Detect which cell encompasses the target text, then output its [X, Y] center coordinate. 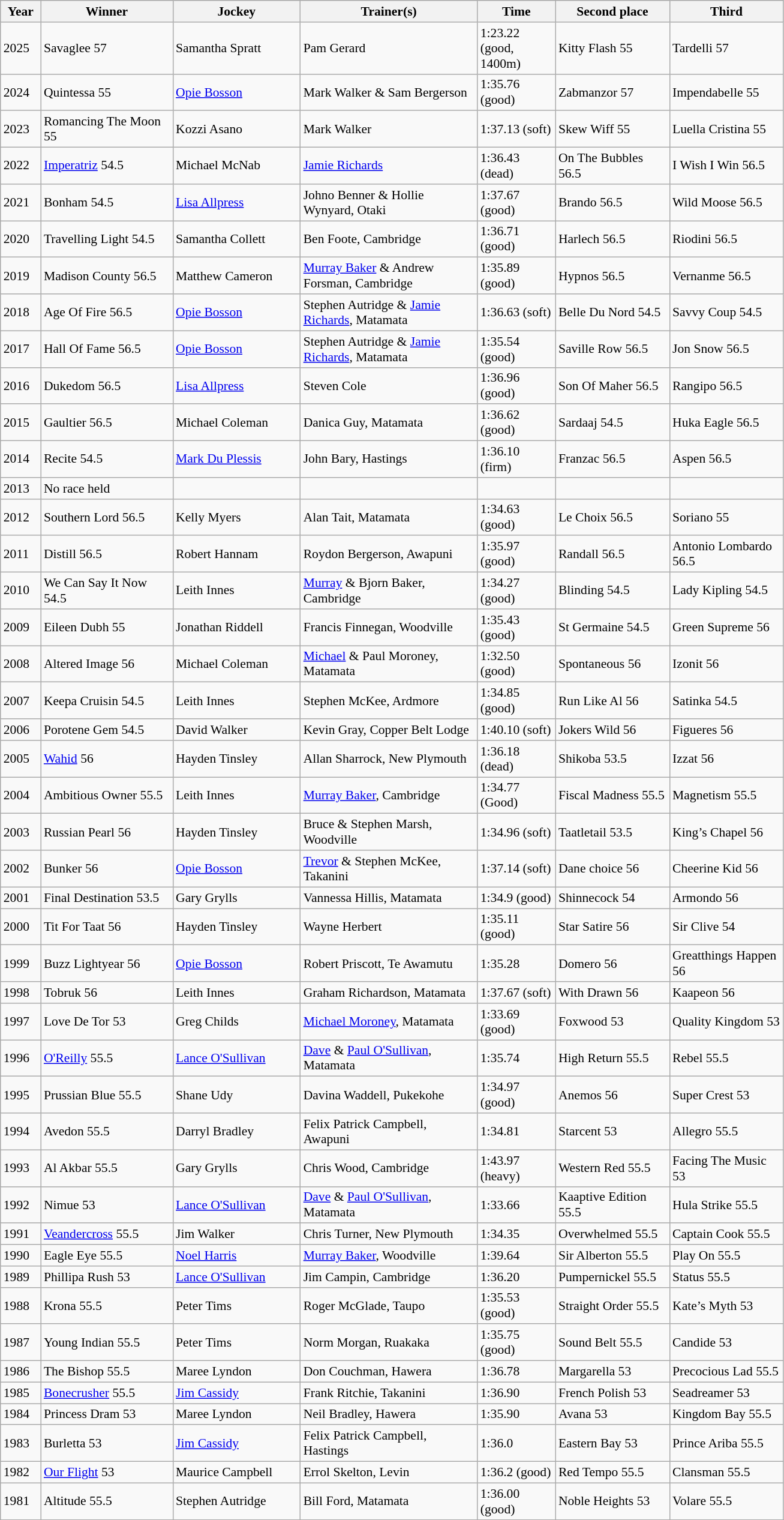
1:36.18 (dead) [516, 758]
1:34.63 (good) [516, 517]
1:33.66 [516, 1205]
1:35.75 (good) [516, 1343]
Kate’s Myth 53 [726, 1306]
Romancing The Moon 55 [107, 130]
Ben Foote, Cambridge [389, 239]
Bill Ford, Matamata [389, 1501]
Brando 56.5 [612, 203]
Murray Baker, Woodville [389, 1255]
Wild Moose 56.5 [726, 203]
Izzat 56 [726, 758]
Riodini 56.5 [726, 239]
1:36.96 (good) [516, 385]
Johno Benner & Hollie Wynyard, Otaki [389, 203]
Robert Hannam [236, 554]
High Return 55.5 [612, 1059]
Roydon Bergerson, Awapuni [389, 554]
No race held [107, 488]
Age Of Fire 56.5 [107, 312]
2004 [20, 796]
Winner [107, 11]
Ambitious Owner 55.5 [107, 796]
Nimue 53 [107, 1205]
Franzac 56.5 [612, 460]
Kaapeon 56 [726, 993]
David Walker [236, 730]
1:35.53 (good) [516, 1306]
1:37.13 (soft) [516, 130]
Chris Wood, Cambridge [389, 1168]
Alan Tait, Matamata [389, 517]
2009 [20, 628]
Felix Patrick Campbell, Awapuni [389, 1132]
2007 [20, 701]
Second place [612, 11]
1990 [20, 1255]
1:23.22 (good, 1400m) [516, 48]
Antonio Lombardo 56.5 [726, 554]
Green Supreme 56 [726, 628]
Satinka 54.5 [726, 701]
1:35.74 [516, 1059]
Recite 54.5 [107, 460]
2002 [20, 869]
Burletta 53 [107, 1444]
1:35.90 [516, 1414]
1:34.35 [516, 1234]
Belle Du Nord 54.5 [612, 312]
Kozzi Asano [236, 130]
Maurice Campbell [236, 1473]
2015 [20, 422]
Dane choice 56 [612, 869]
Samantha Collett [236, 239]
Noble Heights 53 [612, 1501]
Aspen 56.5 [726, 460]
Prince Ariba 55.5 [726, 1444]
1991 [20, 1234]
Cheerine Kid 56 [726, 869]
Soriano 55 [726, 517]
French Polish 53 [612, 1393]
1:36.10 (firm) [516, 460]
1:34.85 (good) [516, 701]
1984 [20, 1414]
King’s Chapel 56 [726, 832]
1:37.14 (soft) [516, 869]
2018 [20, 312]
Jamie Richards [389, 166]
Greg Childs [236, 1021]
Our Flight 53 [107, 1473]
Rebel 55.5 [726, 1059]
Bruce & Stephen Marsh, Woodville [389, 832]
Candide 53 [726, 1343]
1994 [20, 1132]
We Can Say It Now 54.5 [107, 590]
2006 [20, 730]
2000 [20, 927]
Sardaaj 54.5 [612, 422]
Armondo 56 [726, 898]
Princess Dram 53 [107, 1414]
1:43.97 (heavy) [516, 1168]
Trainer(s) [389, 11]
Luella Cristina 55 [726, 130]
Distill 56.5 [107, 554]
Straight Order 55.5 [612, 1306]
1:34.9 (good) [516, 898]
Bunker 56 [107, 869]
Prussian Blue 55.5 [107, 1095]
1992 [20, 1205]
1987 [20, 1343]
Clansman 55.5 [726, 1473]
Super Crest 53 [726, 1095]
Phillipa Rush 53 [107, 1277]
Veandercross 55.5 [107, 1234]
Wayne Herbert [389, 927]
Imperatriz 54.5 [107, 166]
Robert Priscott, Te Awamutu [389, 964]
Altitude 55.5 [107, 1501]
1:39.64 [516, 1255]
1:34.81 [516, 1132]
Russian Pearl 56 [107, 832]
Graham Richardson, Matamata [389, 993]
Savaglee 57 [107, 48]
2016 [20, 385]
Impendabelle 55 [726, 92]
1:35.76 (good) [516, 92]
Kitty Flash 55 [612, 48]
Keepa Cruisin 54.5 [107, 701]
1:34.27 (good) [516, 590]
Stephen Autridge [236, 1501]
1995 [20, 1095]
1:36.20 [516, 1277]
Seadreamer 53 [726, 1393]
Le Choix 56.5 [612, 517]
Michael & Paul Moroney, Matamata [389, 664]
Jonathan Riddell [236, 628]
Anemos 56 [612, 1095]
Fiscal Madness 55.5 [612, 796]
Steven Cole [389, 385]
1997 [20, 1021]
Michael McNab [236, 166]
O'Reilly 55.5 [107, 1059]
Neil Bradley, Hawera [389, 1414]
I Wish I Win 56.5 [726, 166]
1:36.0 [516, 1444]
Bonecrusher 55.5 [107, 1393]
Pam Gerard [389, 48]
Eastern Bay 53 [612, 1444]
Allegro 55.5 [726, 1132]
Third [726, 11]
Time [516, 11]
Sir Clive 54 [726, 927]
2008 [20, 664]
Dukedom 56.5 [107, 385]
Tobruk 56 [107, 993]
2001 [20, 898]
1:35.43 (good) [516, 628]
Porotene Gem 54.5 [107, 730]
1:36.63 (soft) [516, 312]
Jim Walker [236, 1234]
Run Like Al 56 [612, 701]
1986 [20, 1372]
Izonit 56 [726, 664]
Sir Alberton 55.5 [612, 1255]
Altered Image 56 [107, 664]
Matthew Cameron [236, 276]
Rangipo 56.5 [726, 385]
Tardelli 57 [726, 48]
Zabmanzor 57 [612, 92]
Tit For Taat 56 [107, 927]
Kelly Myers [236, 517]
1:35.11 (good) [516, 927]
Murray Baker, Cambridge [389, 796]
1993 [20, 1168]
Mark Walker [389, 130]
1998 [20, 993]
Starcent 53 [612, 1132]
Quality Kingdom 53 [726, 1021]
Sound Belt 55.5 [612, 1343]
2012 [20, 517]
1983 [20, 1444]
2017 [20, 349]
The Bishop 55.5 [107, 1372]
Star Satire 56 [612, 927]
2011 [20, 554]
1:33.69 (good) [516, 1021]
Frank Ritchie, Takanini [389, 1393]
1:35.28 [516, 964]
Lady Kipling 54.5 [726, 590]
2019 [20, 276]
1:36.78 [516, 1372]
2020 [20, 239]
1989 [20, 1277]
1:36.2 (good) [516, 1473]
1:37.67 (good) [516, 203]
On The Bubbles 56.5 [612, 166]
Randall 56.5 [612, 554]
Hall Of Fame 56.5 [107, 349]
Vannessa Hillis, Matamata [389, 898]
1:34.96 (soft) [516, 832]
John Bary, Hastings [389, 460]
Bonham 54.5 [107, 203]
Son Of Maher 56.5 [612, 385]
2022 [20, 166]
Noel Harris [236, 1255]
Margarella 53 [612, 1372]
Jokers Wild 56 [612, 730]
Taatletail 53.5 [612, 832]
Jockey [236, 11]
Kevin Gray, Copper Belt Lodge [389, 730]
Young Indian 55.5 [107, 1343]
Jim Campin, Cambridge [389, 1277]
Mark Walker & Sam Bergerson [389, 92]
Francis Finnegan, Woodville [389, 628]
Felix Patrick Campbell, Hastings [389, 1444]
2025 [20, 48]
1:35.97 (good) [516, 554]
Facing The Music 53 [726, 1168]
Volare 55.5 [726, 1501]
Roger McGlade, Taupo [389, 1306]
2023 [20, 130]
Davina Waddell, Pukekohe [389, 1095]
2014 [20, 460]
Samantha Spratt [236, 48]
Kingdom Bay 55.5 [726, 1414]
Travelling Light 54.5 [107, 239]
Status 55.5 [726, 1277]
2021 [20, 203]
Michael Moroney, Matamata [389, 1021]
1999 [20, 964]
1:34.77 (Good) [516, 796]
2013 [20, 488]
Magnetism 55.5 [726, 796]
Norm Morgan, Ruakaka [389, 1343]
Year [20, 11]
Shane Udy [236, 1095]
2003 [20, 832]
2024 [20, 92]
1:35.89 (good) [516, 276]
Pumpernickel 55.5 [612, 1277]
Figueres 56 [726, 730]
1988 [20, 1306]
Murray Baker & Andrew Forsman, Cambridge [389, 276]
Avana 53 [612, 1414]
Skew Wiff 55 [612, 130]
Danica Guy, Matamata [389, 422]
Allan Sharrock, New Plymouth [389, 758]
Krona 55.5 [107, 1306]
Chris Turner, New Plymouth [389, 1234]
Western Red 55.5 [612, 1168]
Domero 56 [612, 964]
1:36.90 [516, 1393]
Hypnos 56.5 [612, 276]
Avedon 55.5 [107, 1132]
Al Akbar 55.5 [107, 1168]
1:32.50 (good) [516, 664]
1:40.10 (soft) [516, 730]
1:36.71 (good) [516, 239]
Saville Row 56.5 [612, 349]
Precocious Lad 55.5 [726, 1372]
Mark Du Plessis [236, 460]
Blinding 54.5 [612, 590]
Trevor & Stephen McKee, Takanini [389, 869]
1:35.54 (good) [516, 349]
Love De Tor 53 [107, 1021]
St Germaine 54.5 [612, 628]
Savvy Coup 54.5 [726, 312]
Wahid 56 [107, 758]
With Drawn 56 [612, 993]
Shikoba 53.5 [612, 758]
2010 [20, 590]
1:36.00 (good) [516, 1501]
Huka Eagle 56.5 [726, 422]
Don Couchman, Hawera [389, 1372]
Greatthings Happen 56 [726, 964]
1996 [20, 1059]
Play On 55.5 [726, 1255]
Eileen Dubh 55 [107, 628]
1981 [20, 1501]
1982 [20, 1473]
Stephen McKee, Ardmore [389, 701]
Buzz Lightyear 56 [107, 964]
Shinnecock 54 [612, 898]
1:36.43 (dead) [516, 166]
Harlech 56.5 [612, 239]
Captain Cook 55.5 [726, 1234]
Madison County 56.5 [107, 276]
Vernanme 56.5 [726, 276]
Jon Snow 56.5 [726, 349]
Foxwood 53 [612, 1021]
Kaaptive Edition 55.5 [612, 1205]
Southern Lord 56.5 [107, 517]
1985 [20, 1393]
2005 [20, 758]
Red Tempo 55.5 [612, 1473]
Overwhelmed 55.5 [612, 1234]
1:36.62 (good) [516, 422]
Murray & Bjorn Baker, Cambridge [389, 590]
Gaultier 56.5 [107, 422]
1:37.67 (soft) [516, 993]
Eagle Eye 55.5 [107, 1255]
Quintessa 55 [107, 92]
Spontaneous 56 [612, 664]
1:34.97 (good) [516, 1095]
Errol Skelton, Levin [389, 1473]
Final Destination 53.5 [107, 898]
Hula Strike 55.5 [726, 1205]
Darryl Bradley [236, 1132]
